Find where the given text appears and provide that cell's center as [x, y] coordinate. 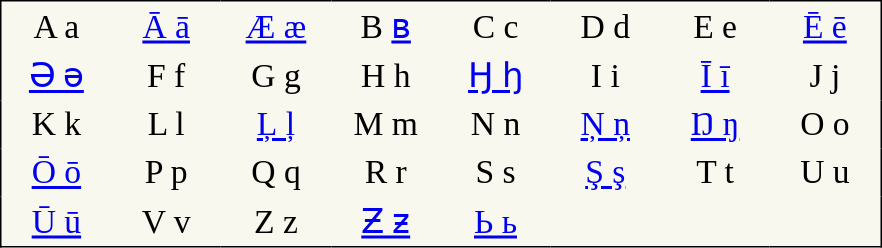
V v [166, 221]
Ē ē [826, 26]
B ʙ [386, 26]
Q q [276, 172]
Ь ь [496, 221]
T t [715, 172]
E e [715, 26]
A a [56, 26]
K k [56, 124]
Ā ā [166, 26]
F f [166, 76]
J j [826, 76]
G g [276, 76]
Ū ū [56, 221]
Z z [276, 221]
Ī ī [715, 76]
L l [166, 124]
Ꜧ ꜧ [496, 76]
Æ æ [276, 26]
Ņ ņ [605, 124]
M m [386, 124]
Ƶ ƶ [386, 221]
Ə ə [56, 76]
Ŋ ŋ [715, 124]
C c [496, 26]
D d [605, 26]
Ō ō [56, 172]
P p [166, 172]
U u [826, 172]
O o [826, 124]
S s [496, 172]
I i [605, 76]
Ļ ļ [276, 124]
N n [496, 124]
Ş ş [605, 172]
H h [386, 76]
R r [386, 172]
